From the cell containing the given text, extract its center point as (x, y) coordinate. 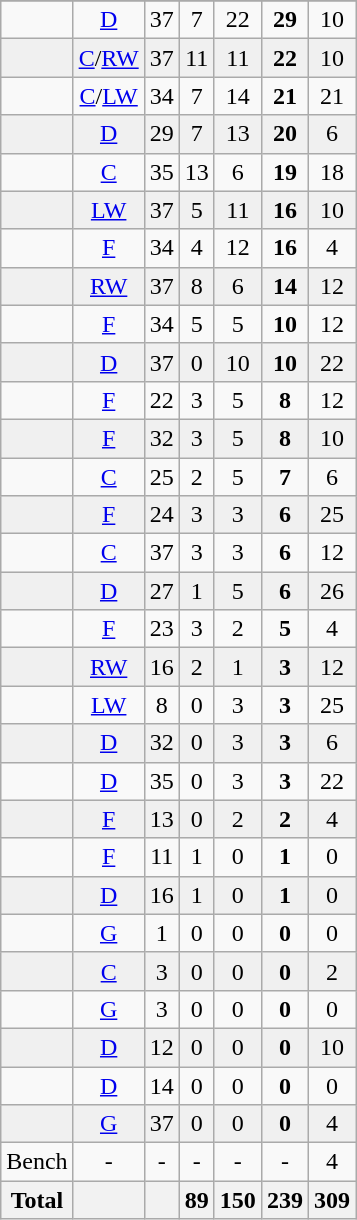
239 (284, 1200)
309 (332, 1200)
19 (284, 172)
Total (37, 1200)
C/LW (108, 96)
89 (196, 1200)
Bench (37, 1162)
24 (162, 515)
27 (162, 591)
150 (238, 1200)
18 (332, 172)
26 (332, 591)
23 (162, 629)
20 (284, 134)
C/RW (108, 58)
